Identify which cell holds the provided text, then report its [x, y] central coordinate. 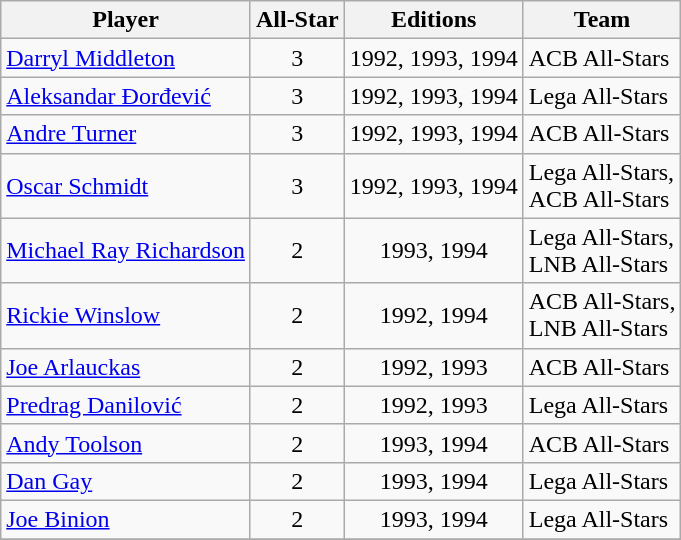
Editions [434, 20]
All-Star [297, 20]
Player [126, 20]
Michael Ray Richardson [126, 250]
Joe Binion [126, 519]
Oscar Schmidt [126, 186]
Rickie Winslow [126, 316]
Predrag Danilović [126, 405]
Andy Toolson [126, 443]
1992, 1994 [434, 316]
Andre Turner [126, 134]
Aleksandar Đorđević [126, 96]
Joe Arlauckas [126, 367]
Lega All-Stars,LNB All-Stars [602, 250]
Dan Gay [126, 481]
ACB All-Stars,LNB All-Stars [602, 316]
Team [602, 20]
Lega All-Stars,ACB All-Stars [602, 186]
Darryl Middleton [126, 58]
